Return the [x, y] coordinate for the center point of the cell that contains the specified text.  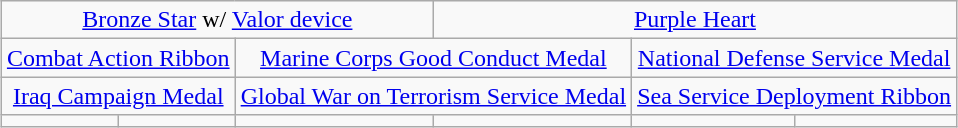
Global War on Terrorism Service Medal [433, 96]
Bronze Star w/ Valor device [217, 20]
Combat Action Ribbon [118, 58]
National Defense Service Medal [794, 58]
Sea Service Deployment Ribbon [794, 96]
Purple Heart [694, 20]
Iraq Campaign Medal [118, 96]
Marine Corps Good Conduct Medal [433, 58]
